Pinpoint the cell where the given text exists, returning its (X, Y) midpoint coordinate. 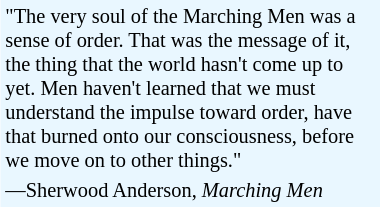
—Sherwood Anderson, Marching Men (190, 190)
